Output the [x, y] coordinate of the center of the cell containing the given text.  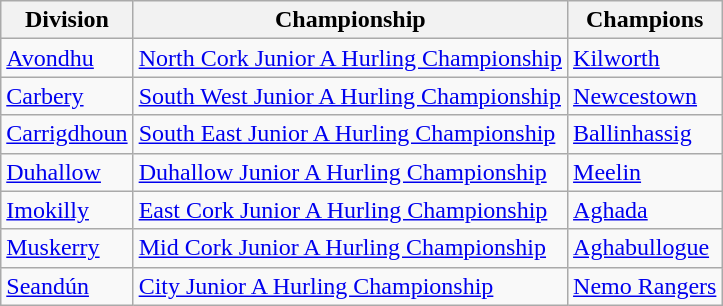
Aghada [645, 210]
East Cork Junior A Hurling Championship [350, 210]
Newcestown [645, 96]
Seandún [67, 286]
Avondhu [67, 58]
Nemo Rangers [645, 286]
Duhallow [67, 172]
Muskerry [67, 248]
City Junior A Hurling Championship [350, 286]
Mid Cork Junior A Hurling Championship [350, 248]
South West Junior A Hurling Championship [350, 96]
Championship [350, 20]
Duhallow Junior A Hurling Championship [350, 172]
Carbery [67, 96]
Carrigdhoun [67, 134]
Champions [645, 20]
Kilworth [645, 58]
Meelin [645, 172]
Aghabullogue [645, 248]
North Cork Junior A Hurling Championship [350, 58]
Division [67, 20]
Imokilly [67, 210]
South East Junior A Hurling Championship [350, 134]
Ballinhassig [645, 134]
